Search for the cell housing the specified text and yield its (X, Y) center coordinate. 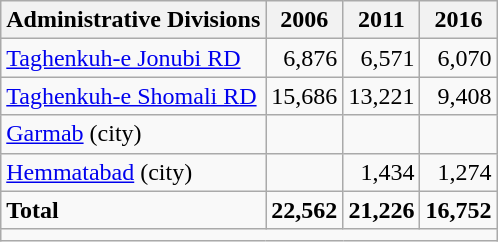
6,571 (382, 58)
1,274 (458, 172)
Garmab (city) (134, 134)
Administrative Divisions (134, 20)
2011 (382, 20)
2016 (458, 20)
Hemmatabad (city) (134, 172)
1,434 (382, 172)
16,752 (458, 210)
21,226 (382, 210)
Taghenkuh-e Shomali RD (134, 96)
6,070 (458, 58)
Total (134, 210)
9,408 (458, 96)
22,562 (304, 210)
13,221 (382, 96)
2006 (304, 20)
6,876 (304, 58)
Taghenkuh-e Jonubi RD (134, 58)
15,686 (304, 96)
